Return the [X, Y] coordinate for the center point of the cell that contains the specified text.  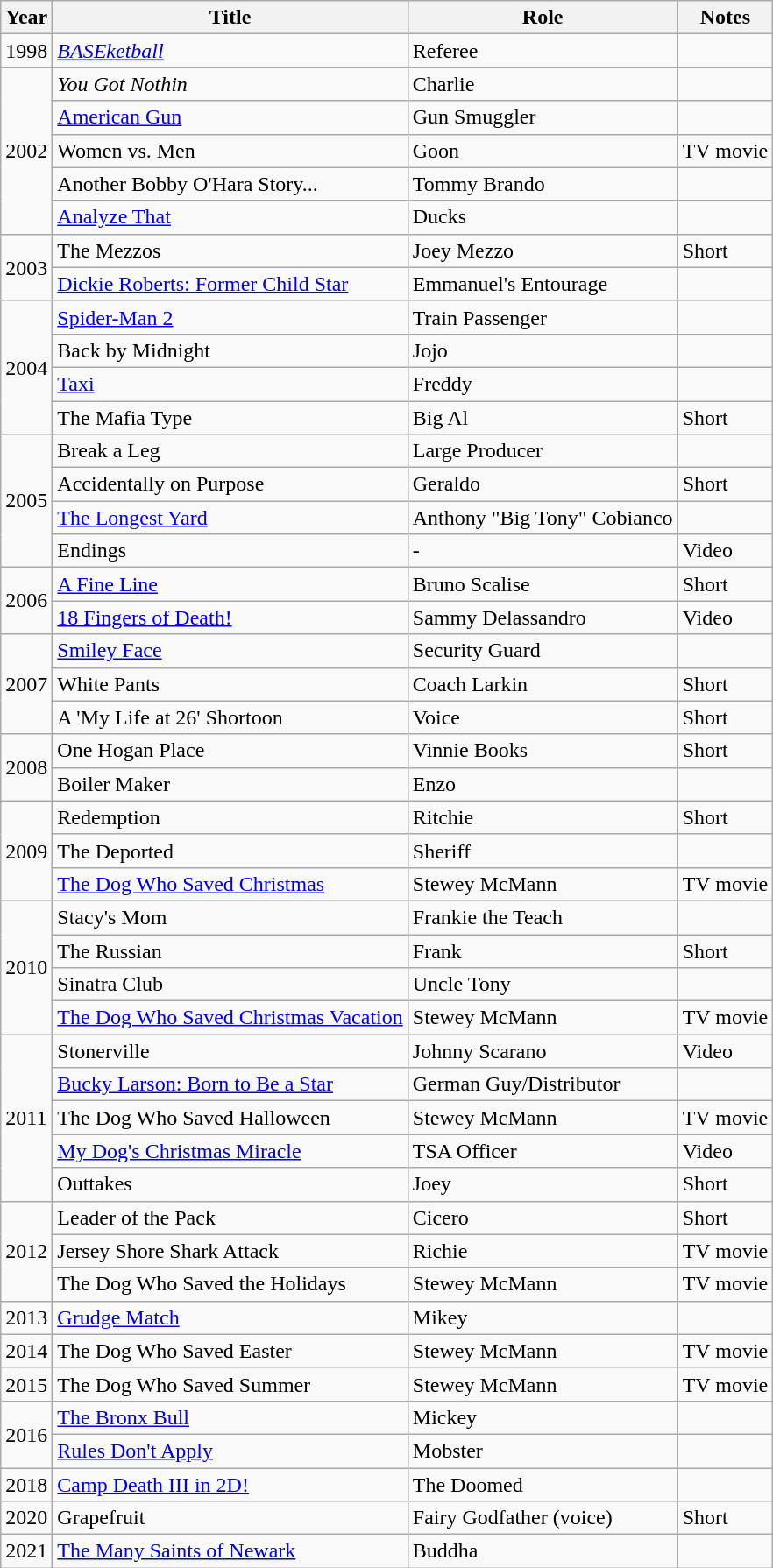
Mikey [543, 1317]
The Many Saints of Newark [230, 1551]
2007 [26, 684]
2008 [26, 767]
The Doomed [543, 1485]
Bucky Larson: Born to Be a Star [230, 1084]
Back by Midnight [230, 350]
2011 [26, 1118]
Sheriff [543, 851]
Boiler Maker [230, 784]
Joey [543, 1184]
Mickey [543, 1417]
2010 [26, 967]
2009 [26, 851]
Accidentally on Purpose [230, 484]
German Guy/Distributor [543, 1084]
The Deported [230, 851]
2016 [26, 1434]
Gun Smuggler [543, 117]
Outtakes [230, 1184]
Mobster [543, 1451]
Grudge Match [230, 1317]
The Longest Yard [230, 518]
A Fine Line [230, 584]
The Dog Who Saved Summer [230, 1384]
Break a Leg [230, 451]
Sinatra Club [230, 985]
The Russian [230, 950]
Grapefruit [230, 1518]
Another Bobby O'Hara Story... [230, 184]
Title [230, 18]
2018 [26, 1485]
Spider-Man 2 [230, 317]
Analyze That [230, 217]
Enzo [543, 784]
Voice [543, 717]
2021 [26, 1551]
Notes [726, 18]
The Dog Who Saved the Holidays [230, 1284]
Buddha [543, 1551]
Charlie [543, 84]
TSA Officer [543, 1151]
Bruno Scalise [543, 584]
The Bronx Bull [230, 1417]
Geraldo [543, 484]
Joey Mezzo [543, 251]
Richie [543, 1251]
Coach Larkin [543, 684]
Ducks [543, 217]
American Gun [230, 117]
The Mafia Type [230, 418]
The Dog Who Saved Easter [230, 1351]
Year [26, 18]
2013 [26, 1317]
Freddy [543, 384]
Camp Death III in 2D! [230, 1485]
Large Producer [543, 451]
Endings [230, 551]
Role [543, 18]
1998 [26, 51]
Fairy Godfather (voice) [543, 1518]
The Dog Who Saved Christmas Vacation [230, 1018]
Tommy Brando [543, 184]
Cicero [543, 1218]
Jersey Shore Shark Attack [230, 1251]
2020 [26, 1518]
One Hogan Place [230, 751]
Goon [543, 151]
Johnny Scarano [543, 1051]
Vinnie Books [543, 751]
You Got Nothin [230, 84]
Train Passenger [543, 317]
Jojo [543, 350]
2003 [26, 267]
A 'My Life at 26' Shortoon [230, 717]
Sammy Delassandro [543, 618]
Rules Don't Apply [230, 1451]
- [543, 551]
Stacy's Mom [230, 917]
Ritchie [543, 817]
Dickie Roberts: Former Child Star [230, 284]
Smiley Face [230, 651]
Frank [543, 950]
My Dog's Christmas Miracle [230, 1151]
Stonerville [230, 1051]
Referee [543, 51]
The Mezzos [230, 251]
Emmanuel's Entourage [543, 284]
2012 [26, 1251]
Frankie the Teach [543, 917]
Anthony "Big Tony" Cobianco [543, 518]
2005 [26, 501]
Redemption [230, 817]
18 Fingers of Death! [230, 618]
White Pants [230, 684]
2015 [26, 1384]
Security Guard [543, 651]
BASEketball [230, 51]
The Dog Who Saved Christmas [230, 884]
Taxi [230, 384]
2014 [26, 1351]
Women vs. Men [230, 151]
2004 [26, 367]
2006 [26, 601]
Big Al [543, 418]
Leader of the Pack [230, 1218]
2002 [26, 151]
The Dog Who Saved Halloween [230, 1118]
Uncle Tony [543, 985]
